For the text-containing cell, return its midpoint in (X, Y) coordinate format. 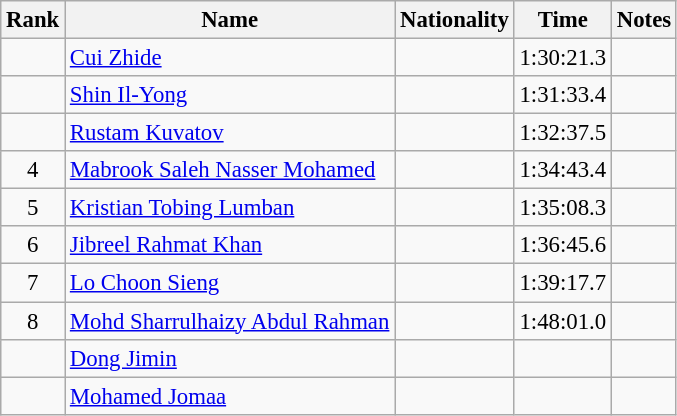
Rustam Kuvatov (230, 133)
Cui Zhide (230, 58)
Dong Jimin (230, 358)
8 (33, 321)
1:34:43.4 (562, 170)
Time (562, 20)
1:32:37.5 (562, 133)
Mohd Sharrulhaizy Abdul Rahman (230, 321)
5 (33, 208)
6 (33, 245)
7 (33, 283)
1:48:01.0 (562, 321)
Lo Choon Sieng (230, 283)
Rank (33, 20)
1:39:17.7 (562, 283)
1:35:08.3 (562, 208)
Shin Il-Yong (230, 95)
1:36:45.6 (562, 245)
Jibreel Rahmat Khan (230, 245)
Mabrook Saleh Nasser Mohamed (230, 170)
Notes (644, 20)
Nationality (454, 20)
1:31:33.4 (562, 95)
Name (230, 20)
1:30:21.3 (562, 58)
Kristian Tobing Lumban (230, 208)
4 (33, 170)
Mohamed Jomaa (230, 396)
